Provide the [X, Y] coordinate of the cell's center where the given text is located.  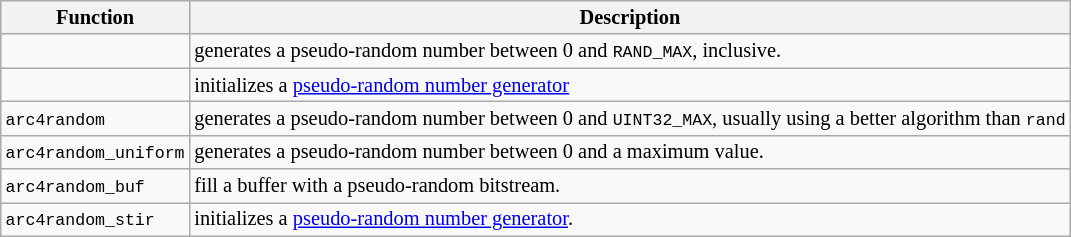
generates a pseudo-random number between 0 and RAND_MAX, inclusive. [630, 51]
fill a buffer with a pseudo-random bitstream. [630, 186]
Function [96, 17]
Description [630, 17]
arc4random_uniform [96, 152]
initializes a pseudo-random number generator. [630, 219]
arc4random_stir [96, 219]
generates a pseudo-random number between 0 and a maximum value. [630, 152]
initializes a pseudo-random number generator [630, 85]
arc4random [96, 118]
generates a pseudo-random number between 0 and UINT32_MAX, usually using a better algorithm than rand [630, 118]
arc4random_buf [96, 186]
